Identify which cell holds the provided text, then report its (x, y) central coordinate. 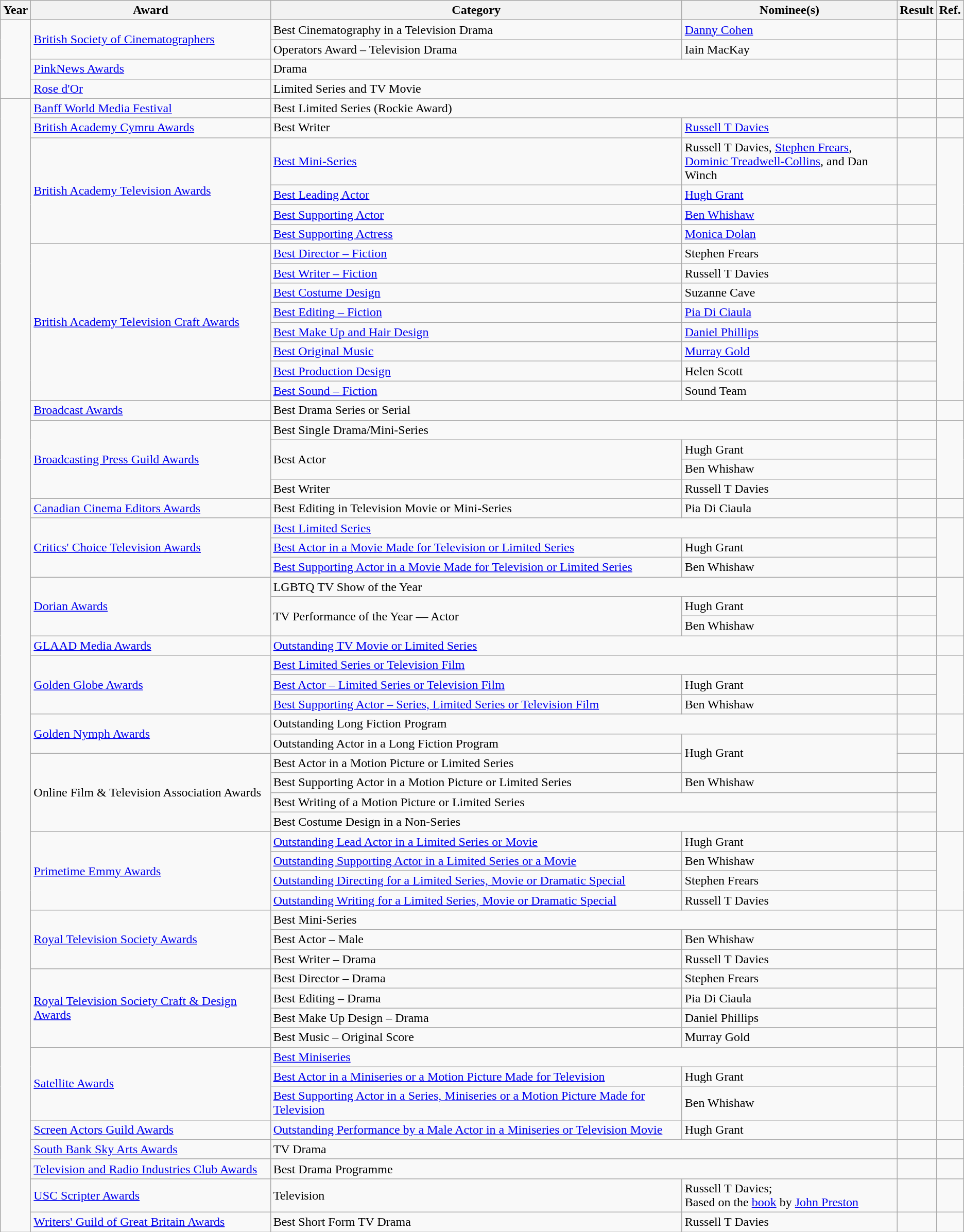
Outstanding Actor in a Long Fiction Program (476, 743)
Royal Television Society Awards (150, 940)
Limited Series and TV Movie (584, 89)
Golden Nymph Awards (150, 734)
Best Director – Fiction (476, 253)
Sound Team (789, 391)
Screen Actors Guild Awards (150, 1130)
Best Costume Design (476, 293)
Best Supporting Actress (476, 234)
British Academy Television Craft Awards (150, 322)
Best Actor in a Motion Picture or Limited Series (476, 763)
Broadcast Awards (150, 410)
Writers' Guild of Great Britain Awards (150, 1222)
British Society of Cinematographers (150, 40)
Broadcasting Press Guild Awards (150, 459)
British Academy Cymru Awards (150, 128)
Ref. (950, 10)
Outstanding Long Fiction Program (584, 724)
Best Editing in Television Movie or Mini-Series (476, 508)
Best Supporting Actor (476, 214)
Best Editing – Drama (476, 998)
TV Drama (584, 1149)
Russell T Davies, Stephen Frears, Dominic Treadwell-Collins, and Dan Winch (789, 161)
Best Director – Drama (476, 979)
Television and Radio Industries Club Awards (150, 1169)
Best Sound – Fiction (476, 391)
Best Make Up Design – Drama (476, 1018)
Best Supporting Actor in a Movie Made for Television or Limited Series (476, 567)
Year (15, 10)
Best Writer – Drama (476, 959)
Best Short Form TV Drama (476, 1222)
Dorian Awards (150, 606)
British Academy Television Awards (150, 190)
Drama (584, 69)
Best Cinematography in a Television Drama (476, 30)
Best Original Music (476, 352)
Best Actor in a Miniseries or a Motion Picture Made for Television (476, 1077)
LGBTQ TV Show of the Year (584, 586)
Outstanding Directing for a Limited Series, Movie or Dramatic Special (476, 880)
Rose d'Or (150, 89)
South Bank Sky Arts Awards (150, 1149)
Best Drama Programme (584, 1169)
Best Actor in a Movie Made for Television or Limited Series (476, 547)
Result (917, 10)
Best Costume Design in a Non-Series (584, 822)
Satellite Awards (150, 1083)
Nominee(s) (789, 10)
Best Single Drama/Mini-Series (584, 430)
Best Drama Series or Serial (584, 410)
Best Actor – Limited Series or Television Film (476, 685)
Best Supporting Actor – Series, Limited Series or Television Film (476, 704)
Best Actor (476, 459)
Best Supporting Actor in a Motion Picture or Limited Series (476, 783)
Television (476, 1195)
Best Writing of a Motion Picture or Limited Series (584, 802)
Outstanding Lead Actor in a Limited Series or Movie (476, 841)
Golden Globe Awards (150, 685)
TV Performance of the Year — Actor (476, 616)
Best Writer – Fiction (476, 273)
Monica Dolan (789, 234)
Best Limited Series or Television Film (584, 665)
Award (150, 10)
Category (476, 10)
Best Limited Series (Rockie Award) (584, 108)
Canadian Cinema Editors Awards (150, 508)
Best Editing – Fiction (476, 313)
Best Music – Original Score (476, 1037)
Best Make Up and Hair Design (476, 332)
Outstanding Supporting Actor in a Limited Series or a Movie (476, 861)
Royal Television Society Craft & Design Awards (150, 1008)
USC Scripter Awards (150, 1195)
Best Leading Actor (476, 195)
Online Film & Television Association Awards (150, 792)
Best Actor – Male (476, 940)
Banff World Media Festival (150, 108)
Iain MacKay (789, 49)
Best Miniseries (584, 1057)
Primetime Emmy Awards (150, 871)
Danny Cohen (789, 30)
PinkNews Awards (150, 69)
Critics' Choice Television Awards (150, 547)
Best Limited Series (584, 528)
GLAAD Media Awards (150, 646)
Outstanding Writing for a Limited Series, Movie or Dramatic Special (476, 900)
Suzanne Cave (789, 293)
Outstanding Performance by a Male Actor in a Miniseries or Television Movie (476, 1130)
Russell T Davies; Based on the book by John Preston (789, 1195)
Outstanding TV Movie or Limited Series (584, 646)
Best Production Design (476, 371)
Best Supporting Actor in a Series, Miniseries or a Motion Picture Made for Television (476, 1103)
Helen Scott (789, 371)
Operators Award – Television Drama (476, 49)
